Pinpoint the cell where the given text exists, returning its (X, Y) midpoint coordinate. 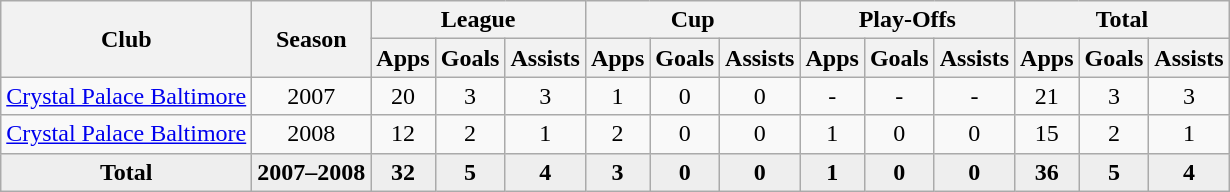
2007–2008 (312, 172)
32 (403, 172)
Club (126, 39)
Play-Offs (908, 20)
36 (1047, 172)
15 (1047, 134)
21 (1047, 96)
2008 (312, 134)
Cup (692, 20)
20 (403, 96)
Season (312, 39)
League (478, 20)
2007 (312, 96)
12 (403, 134)
